From the cell containing the given text, extract its center point as [X, Y] coordinate. 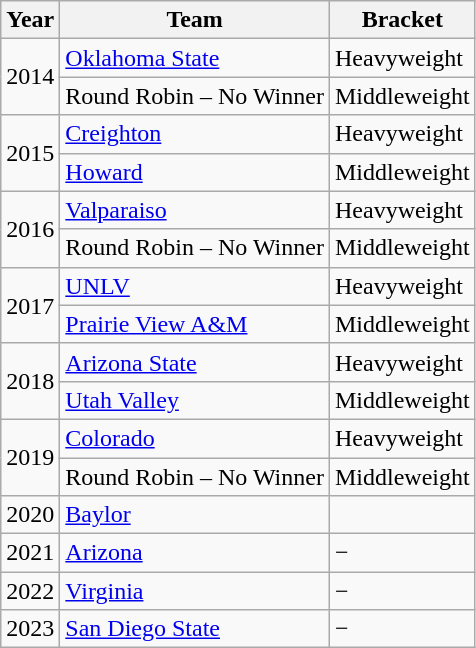
San Diego State [195, 629]
Arizona State [195, 362]
Virginia [195, 591]
Year [30, 20]
Arizona [195, 553]
2019 [30, 457]
Team [195, 20]
Prairie View A&M [195, 324]
2020 [30, 515]
2022 [30, 591]
2017 [30, 305]
Bracket [402, 20]
Utah Valley [195, 400]
2021 [30, 553]
Baylor [195, 515]
Creighton [195, 134]
Oklahoma State [195, 58]
2014 [30, 77]
2016 [30, 229]
UNLV [195, 286]
Valparaiso [195, 210]
Colorado [195, 438]
Howard [195, 172]
2018 [30, 381]
2023 [30, 629]
2015 [30, 153]
